Provide the (X, Y) coordinate of the cell's center where the given text is located.  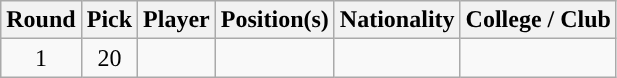
Round (41, 20)
Pick (109, 20)
Nationality (397, 20)
College / Club (538, 20)
Position(s) (274, 20)
20 (109, 58)
1 (41, 58)
Player (177, 20)
